Capture the cell that displays the provided text and extract its (X, Y) central coordinate. 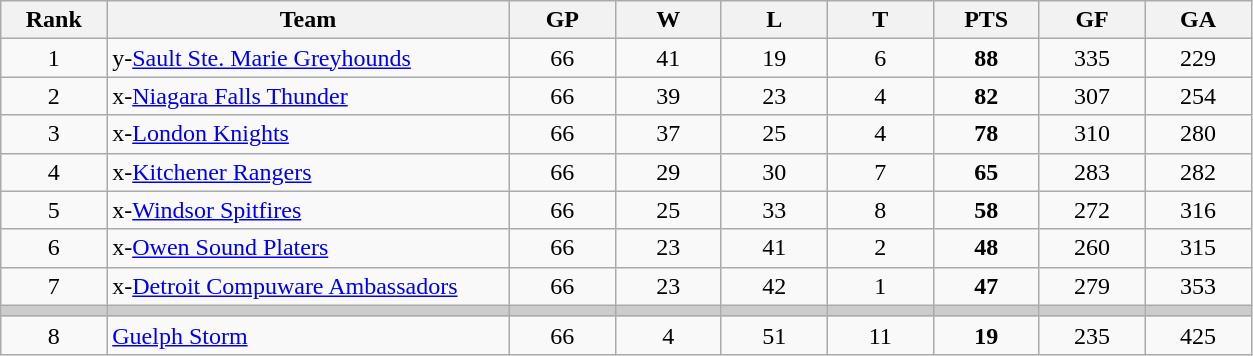
425 (1198, 335)
353 (1198, 286)
310 (1092, 134)
y-Sault Ste. Marie Greyhounds (308, 58)
307 (1092, 96)
GF (1092, 20)
42 (774, 286)
51 (774, 335)
PTS (986, 20)
29 (668, 172)
Guelph Storm (308, 335)
282 (1198, 172)
279 (1092, 286)
37 (668, 134)
T (880, 20)
260 (1092, 248)
335 (1092, 58)
Team (308, 20)
88 (986, 58)
x-London Knights (308, 134)
272 (1092, 210)
33 (774, 210)
Rank (54, 20)
283 (1092, 172)
W (668, 20)
5 (54, 210)
GA (1198, 20)
x-Niagara Falls Thunder (308, 96)
229 (1198, 58)
x-Detroit Compuware Ambassadors (308, 286)
30 (774, 172)
254 (1198, 96)
x-Kitchener Rangers (308, 172)
315 (1198, 248)
x-Owen Sound Platers (308, 248)
L (774, 20)
58 (986, 210)
82 (986, 96)
11 (880, 335)
65 (986, 172)
316 (1198, 210)
x-Windsor Spitfires (308, 210)
39 (668, 96)
235 (1092, 335)
48 (986, 248)
78 (986, 134)
47 (986, 286)
GP (562, 20)
3 (54, 134)
280 (1198, 134)
